Return the (x, y) coordinate for the center point of the cell that contains the specified text.  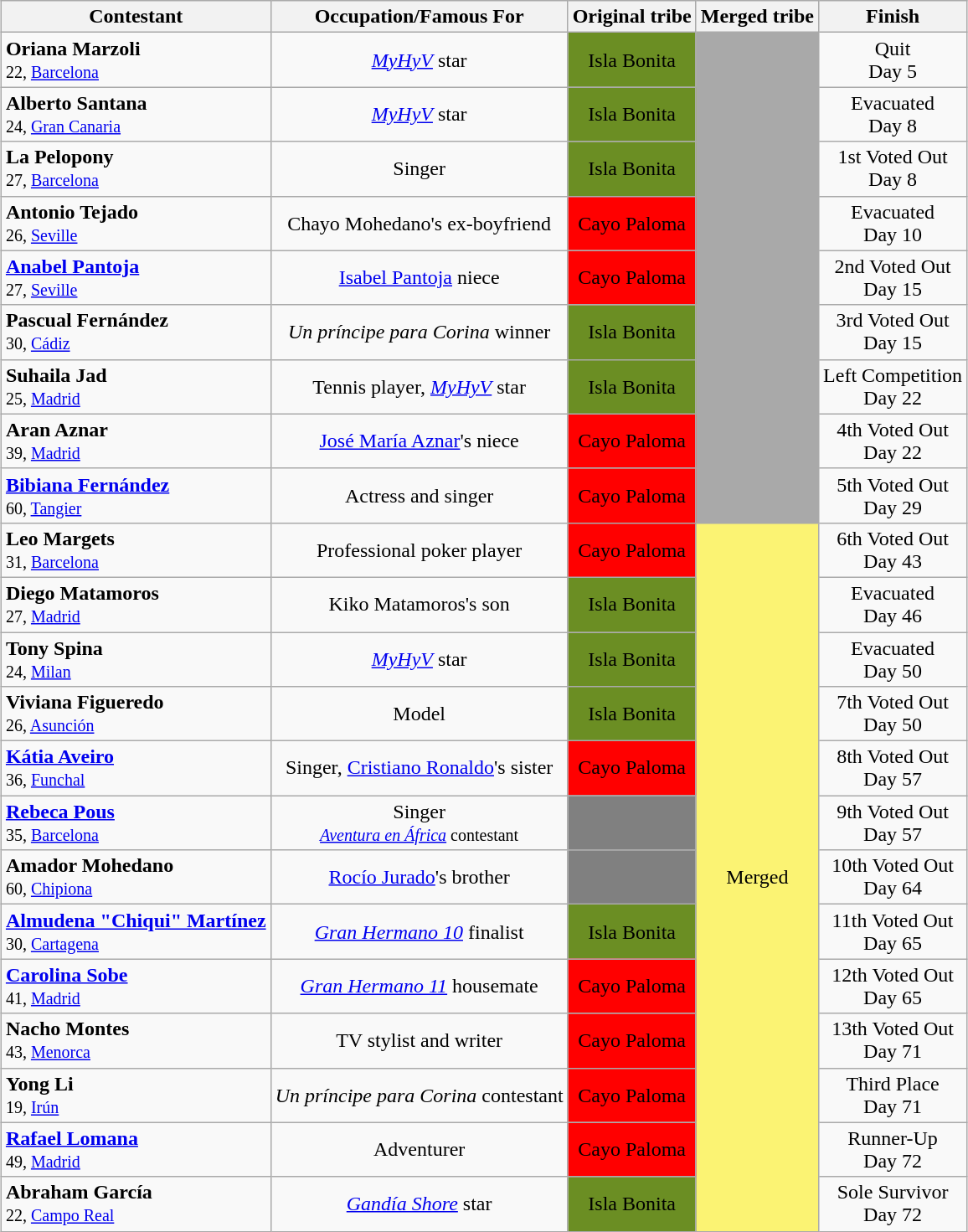
Suhaila Jad25, Madrid (136, 387)
13th Voted OutDay 71 (893, 1040)
11th Voted OutDay 65 (893, 931)
Model (419, 714)
Amador Mohedano60, Chipiona (136, 878)
4th Voted OutDay 22 (893, 441)
Singer (419, 169)
Original tribe (631, 17)
Alberto Santana24, Gran Canaria (136, 114)
EvacuatedDay 10 (893, 223)
Singer, Cristiano Ronaldo's sister (419, 769)
Sole SurvivorDay 72 (893, 1204)
La Pelopony27, Barcelona (136, 169)
2nd Voted OutDay 15 (893, 278)
3rd Voted OutDay 15 (893, 332)
EvacuatedDay 46 (893, 605)
Chayo Mohedano's ex-boyfriend (419, 223)
EvacuatedDay 50 (893, 658)
7th Voted OutDay 50 (893, 714)
Gran Hermano 11 housemate (419, 987)
Carolina Sobe41, Madrid (136, 987)
8th Voted OutDay 57 (893, 769)
Occupation/Famous For (419, 17)
Adventurer (419, 1149)
Gandía Shore star (419, 1204)
Rafael Lomana49, Madrid (136, 1149)
José María Aznar's niece (419, 441)
Almudena "Chiqui" Martínez30, Cartagena (136, 931)
Gran Hermano 10 finalist (419, 931)
1st Voted OutDay 8 (893, 169)
EvacuatedDay 8 (893, 114)
Rebeca Pous35, Barcelona (136, 822)
Yong Li19, Irún (136, 1095)
Anabel Pantoja27, Seville (136, 278)
TV stylist and writer (419, 1040)
Tony Spina24, Milan (136, 658)
Actress and singer (419, 496)
Pascual Fernández30, Cádiz (136, 332)
12th Voted OutDay 65 (893, 987)
Oriana Marzoli22, Barcelona (136, 60)
Contestant (136, 17)
6th Voted OutDay 43 (893, 549)
Merged tribe (757, 17)
Antonio Tejado26, Seville (136, 223)
Isabel Pantoja niece (419, 278)
Kátia Aveiro36, Funchal (136, 769)
Left CompetitionDay 22 (893, 387)
9th Voted OutDay 57 (893, 822)
5th Voted OutDay 29 (893, 496)
Kiko Matamoros's son (419, 605)
Merged (757, 877)
Third PlaceDay 71 (893, 1095)
10th Voted OutDay 64 (893, 878)
Bibiana Fernández60, Tangier (136, 496)
Finish (893, 17)
QuitDay 5 (893, 60)
Runner-UpDay 72 (893, 1149)
Professional poker player (419, 549)
SingerAventura en África contestant (419, 822)
Rocío Jurado's brother (419, 878)
Aran Aznar39, Madrid (136, 441)
Tennis player, MyHyV star (419, 387)
Viviana Figueredo26, Asunción (136, 714)
Leo Margets31, Barcelona (136, 549)
Un príncipe para Corina winner (419, 332)
Abraham García22, Campo Real (136, 1204)
Un príncipe para Corina contestant (419, 1095)
Nacho Montes43, Menorca (136, 1040)
Diego Matamoros27, Madrid (136, 605)
